Find where the given text appears and provide that cell's center as (x, y) coordinate. 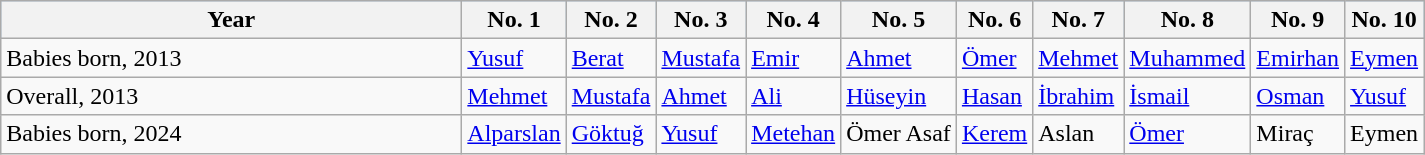
Emirhan (1298, 58)
Kerem (994, 134)
Ali (794, 96)
Alparslan (514, 134)
No. 3 (701, 20)
No. 7 (1078, 20)
İsmail (1188, 96)
Overall, 2013 (232, 96)
İbrahim (1078, 96)
Aslan (1078, 134)
Miraç (1298, 134)
Babies born, 2024 (232, 134)
No. 1 (514, 20)
No. 4 (794, 20)
No. 5 (899, 20)
No. 10 (1384, 20)
No. 2 (611, 20)
Hüseyin (899, 96)
Muhammed (1188, 58)
Metehan (794, 134)
Babies born, 2013 (232, 58)
No. 8 (1188, 20)
Emir (794, 58)
Ömer Asaf (899, 134)
No. 6 (994, 20)
Göktuğ (611, 134)
Berat (611, 58)
Osman (1298, 96)
Year (232, 20)
Hasan (994, 96)
No. 9 (1298, 20)
